Determine the (x, y) coordinate at the center of the cell enclosing the given text.  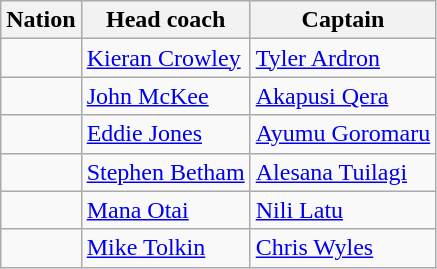
Head coach (166, 20)
Ayumu Goromaru (343, 134)
Eddie Jones (166, 134)
Mana Otai (166, 210)
Chris Wyles (343, 248)
Alesana Tuilagi (343, 172)
Kieran Crowley (166, 58)
Captain (343, 20)
Akapusi Qera (343, 96)
Nation (41, 20)
Nili Latu (343, 210)
Tyler Ardron (343, 58)
Mike Tolkin (166, 248)
Stephen Betham (166, 172)
John McKee (166, 96)
